Return (x, y) of the center of cell containing provided text 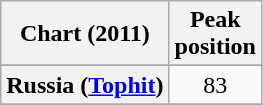
Peakposition (215, 34)
Chart (2011) (85, 34)
Russia (Tophit) (85, 85)
83 (215, 85)
